Return the [x, y] coordinate for the center point of the cell that contains the specified text.  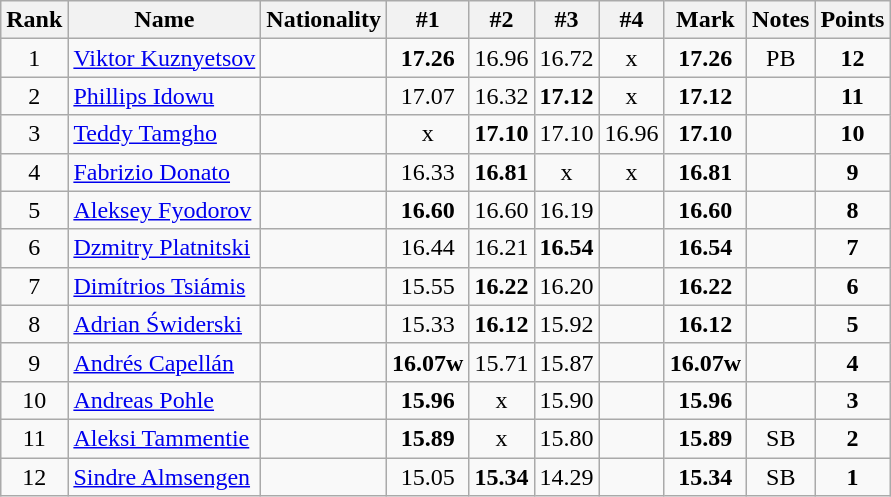
15.05 [428, 477]
Nationality [324, 20]
#1 [428, 20]
Fabrizio Donato [164, 172]
17.07 [428, 96]
16.72 [566, 58]
Rank [34, 20]
Adrian Świderski [164, 324]
16.33 [428, 172]
15.55 [428, 286]
15.90 [566, 400]
Andrés Capellán [164, 362]
Sindre Almsengen [164, 477]
Dimítrios Tsiámis [164, 286]
Viktor Kuznyetsov [164, 58]
#3 [566, 20]
#2 [502, 20]
Dzmitry Platnitski [164, 248]
15.80 [566, 438]
Andreas Pohle [164, 400]
16.19 [566, 210]
15.71 [502, 362]
16.32 [502, 96]
Notes [781, 20]
Teddy Tamgho [164, 134]
15.33 [428, 324]
16.21 [502, 248]
Phillips Idowu [164, 96]
#4 [632, 20]
15.87 [566, 362]
PB [781, 58]
16.20 [566, 286]
Points [852, 20]
Mark [705, 20]
Aleksey Fyodorov [164, 210]
Name [164, 20]
16.44 [428, 248]
15.92 [566, 324]
Aleksi Tammentie [164, 438]
14.29 [566, 477]
